Determine the [X, Y] coordinate at the center of the cell enclosing the given text.  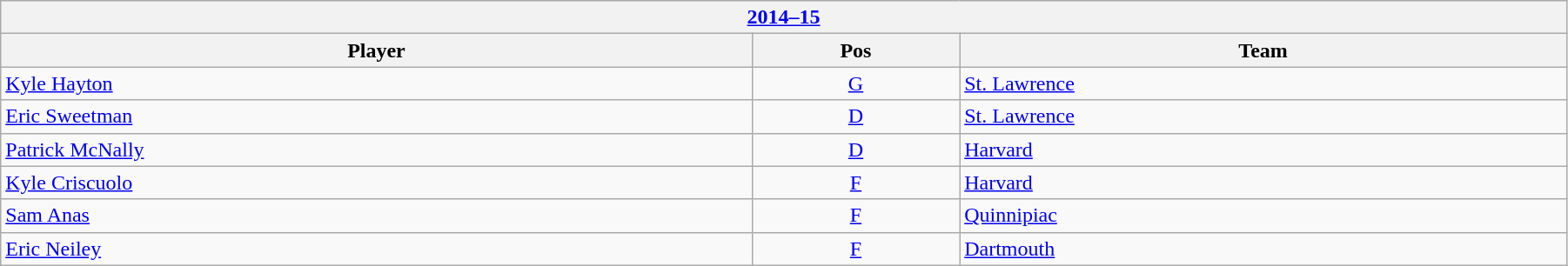
Patrick McNally [376, 150]
Kyle Criscuolo [376, 183]
Eric Neiley [376, 249]
Quinnipiac [1263, 216]
Pos [855, 50]
Kyle Hayton [376, 83]
Team [1263, 50]
2014–15 [784, 17]
Eric Sweetman [376, 116]
Dartmouth [1263, 249]
Player [376, 50]
G [855, 83]
Sam Anas [376, 216]
